Detect which cell encompasses the target text, then output its (x, y) center coordinate. 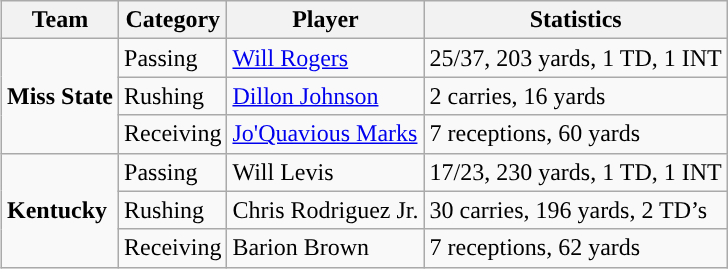
7 receptions, 60 yards (576, 134)
Chris Rodriguez Jr. (326, 210)
Category (173, 20)
30 carries, 196 yards, 2 TD’s (576, 210)
Miss State (60, 96)
Will Rogers (326, 58)
Player (326, 20)
2 carries, 16 yards (576, 96)
25/37, 203 yards, 1 TD, 1 INT (576, 58)
Kentucky (60, 210)
7 receptions, 62 yards (576, 248)
Dillon Johnson (326, 96)
17/23, 230 yards, 1 TD, 1 INT (576, 172)
Barion Brown (326, 248)
Will Levis (326, 172)
Statistics (576, 20)
Team (60, 20)
Jo'Quavious Marks (326, 134)
